Determine the (X, Y) coordinate at the center of the cell enclosing the given text.  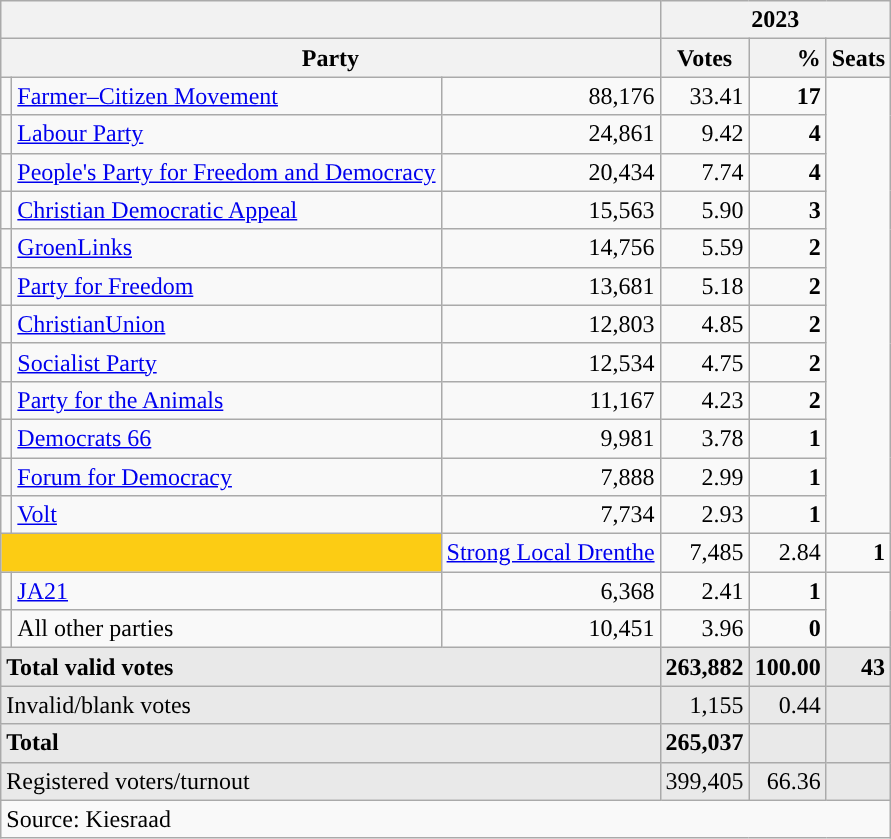
4.23 (704, 400)
100.00 (788, 667)
43 (858, 667)
9.42 (704, 134)
Invalid/blank votes (330, 705)
15,563 (550, 210)
Socialist Party (226, 362)
7,888 (550, 477)
4.85 (704, 324)
7.74 (704, 172)
Strong Local Drenthe (550, 553)
10,451 (550, 629)
3 (788, 210)
Seats (858, 58)
Party for Freedom (226, 286)
GroenLinks (226, 248)
All other parties (226, 629)
Christian Democratic Appeal (226, 210)
Farmer–Citizen Movement (226, 96)
3.78 (704, 438)
24,861 (550, 134)
14,756 (550, 248)
Votes (704, 58)
Registered voters/turnout (330, 781)
265,037 (704, 743)
20,434 (550, 172)
2.99 (704, 477)
Volt (226, 515)
Total valid votes (330, 667)
5.90 (704, 210)
Source: Kiesraad (446, 819)
12,803 (550, 324)
3.96 (704, 629)
Total (330, 743)
Forum for Democracy (226, 477)
6,368 (550, 591)
7,485 (704, 553)
2.41 (704, 591)
Party for the Animals (226, 400)
7,734 (550, 515)
% (788, 58)
Democrats 66 (226, 438)
5.18 (704, 286)
5.59 (704, 248)
9,981 (550, 438)
263,882 (704, 667)
66.36 (788, 781)
0 (788, 629)
2.84 (788, 553)
88,176 (550, 96)
Party (330, 58)
11,167 (550, 400)
0.44 (788, 705)
17 (788, 96)
2023 (776, 20)
ChristianUnion (226, 324)
2.93 (704, 515)
4.75 (704, 362)
1,155 (704, 705)
12,534 (550, 362)
13,681 (550, 286)
People's Party for Freedom and Democracy (226, 172)
33.41 (704, 96)
JA21 (226, 591)
399,405 (704, 781)
Labour Party (226, 134)
